Return the [x, y] coordinate for the center point of the cell that contains the specified text.  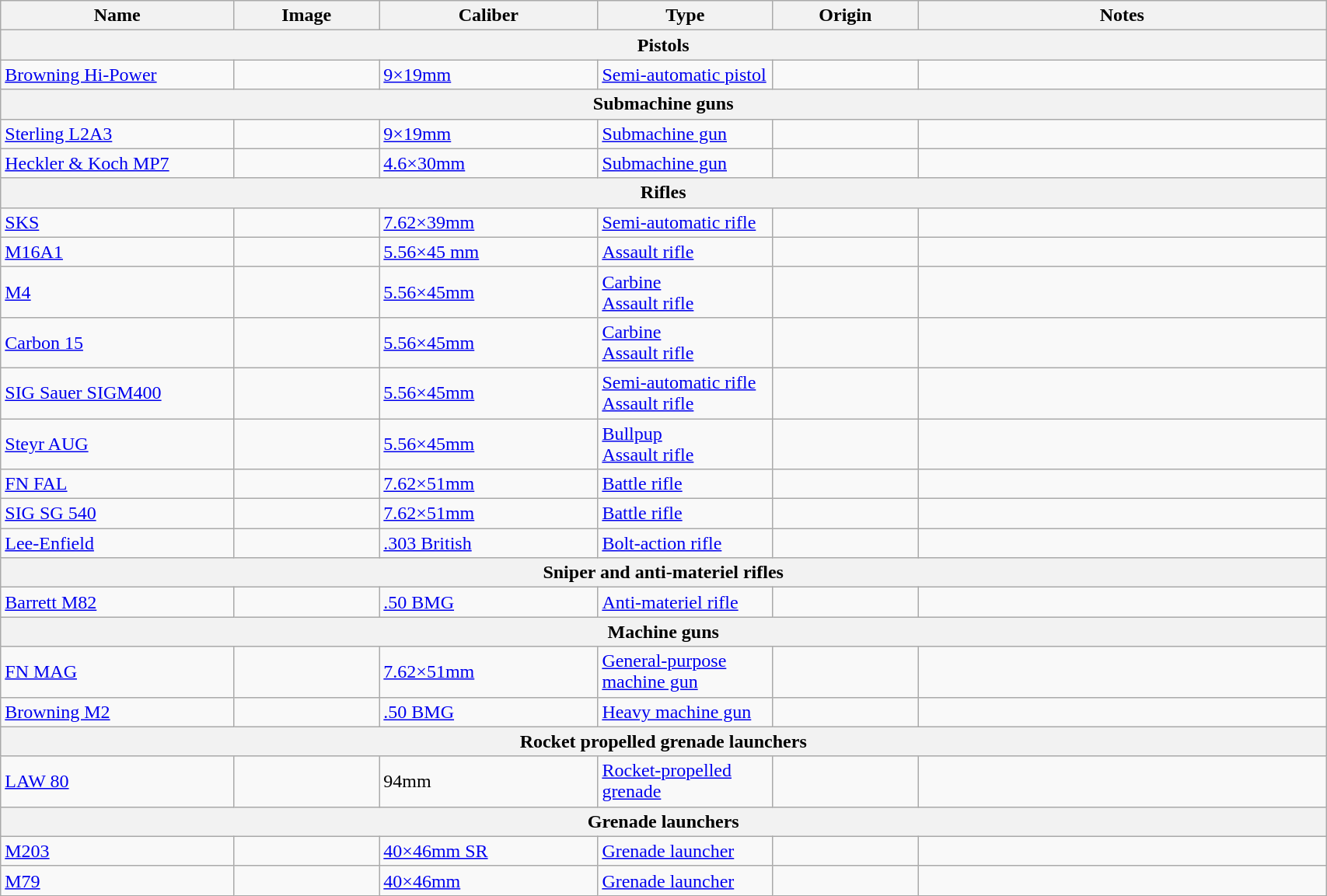
Steyr AUG [117, 443]
SKS [117, 222]
Heckler & Koch MP7 [117, 163]
Name [117, 16]
Anti-materiel rifle [686, 602]
FN MAG [117, 671]
.303 British [488, 543]
M16A1 [117, 252]
BullpupAssault rifle [686, 443]
Grenade launchers [664, 821]
Semi-automatic pistol [686, 75]
Machine guns [664, 632]
M79 [117, 880]
Bolt-action rifle [686, 543]
4.6×30mm [488, 163]
40×46mm SR [488, 851]
Lee-Enfield [117, 543]
Sterling L2A3 [117, 134]
Barrett M82 [117, 602]
Semi-automatic rifleAssault rifle [686, 393]
M203 [117, 851]
40×46mm [488, 880]
Submachine guns [664, 104]
94mm [488, 782]
7.62×39mm [488, 222]
LAW 80 [117, 782]
Assault rifle [686, 252]
FN FAL [117, 484]
Notes [1123, 16]
Browning Hi-Power [117, 75]
Rocket propelled grenade launchers [664, 741]
Carbon 15 [117, 342]
M4 [117, 292]
Heavy machine gun [686, 712]
SIG Sauer SIGM400 [117, 393]
Type [686, 16]
SIG SG 540 [117, 514]
Pistols [664, 45]
Rifles [664, 193]
Sniper and anti-materiel rifles [664, 573]
Image [306, 16]
Rocket-propelled grenade [686, 782]
Caliber [488, 16]
General-purpose machine gun [686, 671]
Origin [846, 16]
Browning M2 [117, 712]
Semi-automatic rifle [686, 222]
5.56×45 mm [488, 252]
